Pinpoint the cell where the given text exists, returning its (x, y) midpoint coordinate. 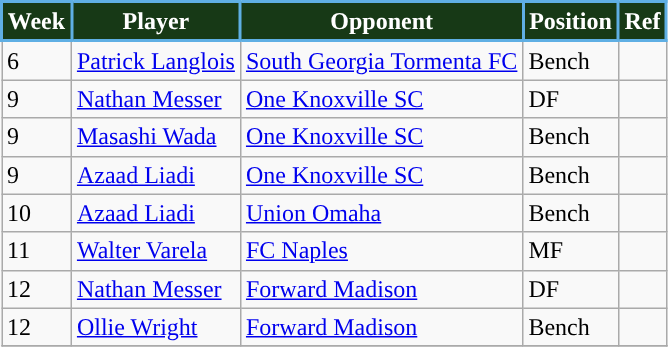
FC Naples (381, 251)
Union Omaha (381, 213)
Walter Varela (156, 251)
South Georgia Tormenta FC (381, 60)
Masashi Wada (156, 137)
Opponent (381, 22)
Ollie Wright (156, 327)
Ref (642, 22)
Patrick Langlois (156, 60)
Player (156, 22)
11 (37, 251)
MF (570, 251)
Position (570, 22)
6 (37, 60)
Week (37, 22)
10 (37, 213)
